Extract the [X, Y] coordinate from the center of the cell holding the provided text.  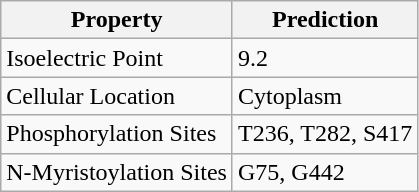
G75, G442 [324, 172]
N-Myristoylation Sites [117, 172]
Prediction [324, 20]
Cellular Location [117, 96]
Cytoplasm [324, 96]
T236, T282, S417 [324, 134]
9.2 [324, 58]
Property [117, 20]
Isoelectric Point [117, 58]
Phosphorylation Sites [117, 134]
